Locate the cell with the specified text and output its (X, Y) center coordinate. 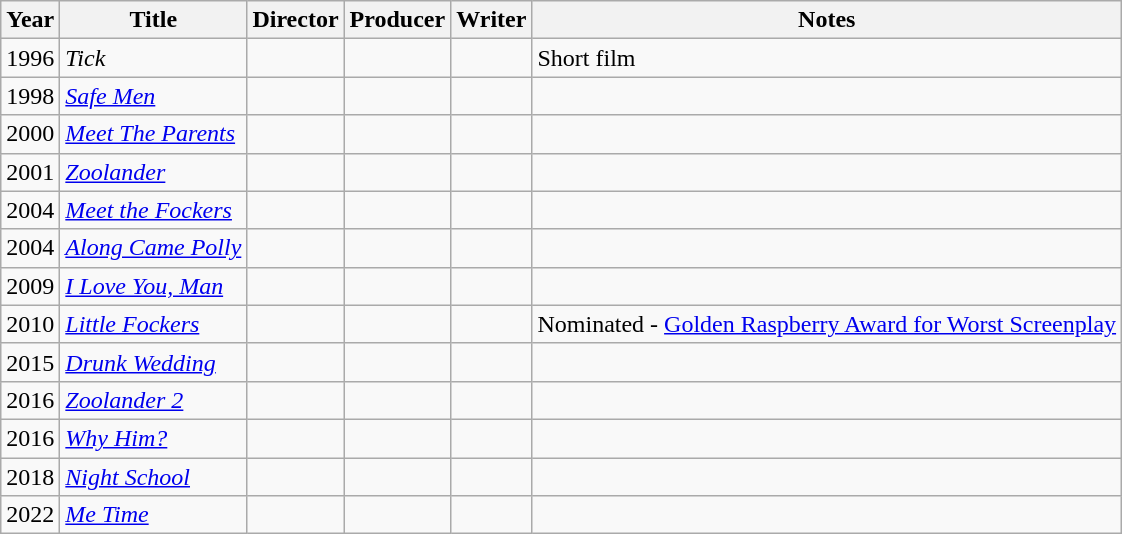
Little Fockers (154, 324)
Me Time (154, 515)
Short film (827, 58)
Notes (827, 20)
Why Him? (154, 438)
1998 (30, 96)
2022 (30, 515)
1996 (30, 58)
Director (296, 20)
Meet The Parents (154, 134)
Drunk Wedding (154, 362)
Producer (398, 20)
Zoolander (154, 172)
Night School (154, 477)
Zoolander 2 (154, 400)
2009 (30, 286)
Nominated - Golden Raspberry Award for Worst Screenplay (827, 324)
2015 (30, 362)
2010 (30, 324)
Meet the Fockers (154, 210)
Along Came Polly (154, 248)
2001 (30, 172)
Safe Men (154, 96)
Writer (492, 20)
2018 (30, 477)
Year (30, 20)
I Love You, Man (154, 286)
Title (154, 20)
Tick (154, 58)
2000 (30, 134)
